From the cell containing the given text, extract its center point as (x, y) coordinate. 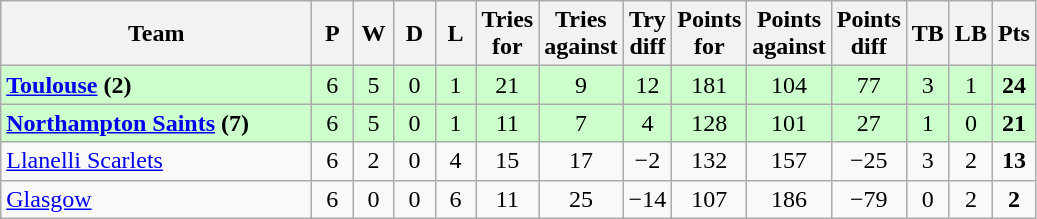
12 (648, 85)
Llanelli Scarlets (156, 161)
157 (789, 161)
Pts (1014, 34)
104 (789, 85)
24 (1014, 85)
186 (789, 199)
15 (508, 161)
L (456, 34)
Tries against (581, 34)
Northampton Saints (7) (156, 123)
−79 (868, 199)
27 (868, 123)
LB (970, 34)
Try diff (648, 34)
P (332, 34)
TB (928, 34)
Points for (710, 34)
Toulouse (2) (156, 85)
128 (710, 123)
101 (789, 123)
Points diff (868, 34)
181 (710, 85)
77 (868, 85)
−14 (648, 199)
132 (710, 161)
W (374, 34)
Glasgow (156, 199)
107 (710, 199)
−25 (868, 161)
13 (1014, 161)
25 (581, 199)
Team (156, 34)
17 (581, 161)
Points against (789, 34)
9 (581, 85)
−2 (648, 161)
7 (581, 123)
D (414, 34)
Tries for (508, 34)
